Return [X, Y] of the center of cell containing provided text 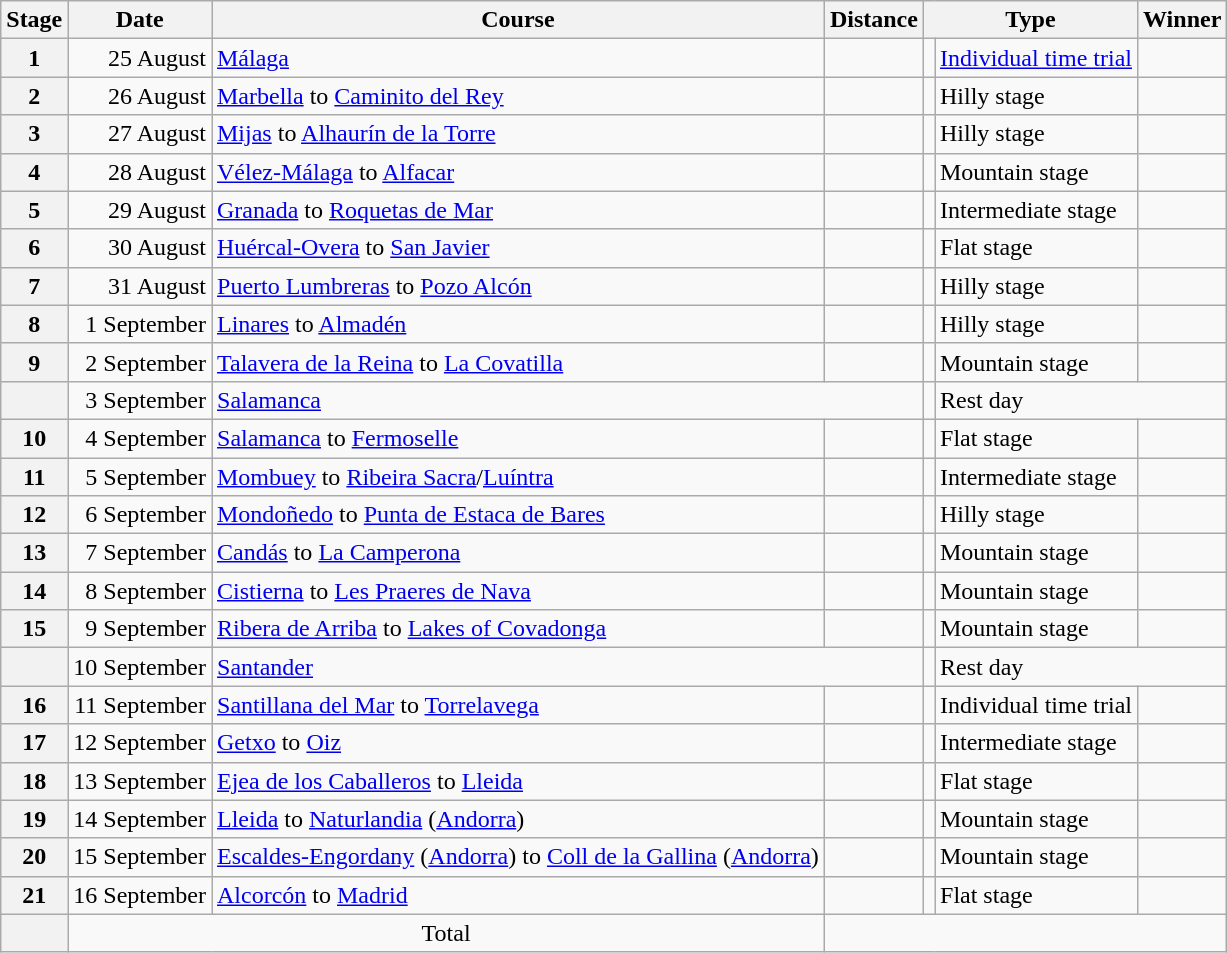
Mijas to Alhaurín de la Torre [518, 134]
Puerto Lumbreras to Pozo Alcón [518, 286]
Mombuey to Ribeira Sacra/Luíntra [518, 477]
16 September [140, 895]
Distance [874, 20]
Candás to La Camperona [518, 553]
13 [34, 553]
15 [34, 629]
9 [34, 362]
2 September [140, 362]
Santillana del Mar to Torrelavega [518, 705]
10 [34, 438]
Course [518, 20]
5 [34, 210]
14 September [140, 819]
20 [34, 857]
Stage [34, 20]
Mondoñedo to Punta de Estaca de Bares [518, 515]
11 [34, 477]
14 [34, 591]
Talavera de la Reina to La Covatilla [518, 362]
Vélez-Málaga to Alfacar [518, 172]
Ribera de Arriba to Lakes of Covadonga [518, 629]
19 [34, 819]
Málaga [518, 58]
9 September [140, 629]
26 August [140, 96]
3 [34, 134]
4 September [140, 438]
10 September [140, 667]
Getxo to Oiz [518, 743]
Cistierna to Les Praeres de Nava [518, 591]
6 September [140, 515]
12 [34, 515]
17 [34, 743]
12 September [140, 743]
29 August [140, 210]
8 [34, 324]
Type [1030, 20]
8 September [140, 591]
4 [34, 172]
25 August [140, 58]
28 August [140, 172]
Granada to Roquetas de Mar [518, 210]
5 September [140, 477]
Escaldes-Engordany (Andorra) to Coll de la Gallina (Andorra) [518, 857]
16 [34, 705]
1 September [140, 324]
Salamanca [568, 400]
Date [140, 20]
Lleida to Naturlandia (Andorra) [518, 819]
27 August [140, 134]
Alcorcón to Madrid [518, 895]
Salamanca to Fermoselle [518, 438]
Marbella to Caminito del Rey [518, 96]
7 September [140, 553]
1 [34, 58]
15 September [140, 857]
Winner [1182, 20]
30 August [140, 248]
Linares to Almadén [518, 324]
7 [34, 286]
Santander [568, 667]
11 September [140, 705]
31 August [140, 286]
21 [34, 895]
Total [446, 933]
6 [34, 248]
3 September [140, 400]
Ejea de los Caballeros to Lleida [518, 781]
Huércal-Overa to San Javier [518, 248]
2 [34, 96]
18 [34, 781]
13 September [140, 781]
